From the cell containing the given text, extract its center point as (X, Y) coordinate. 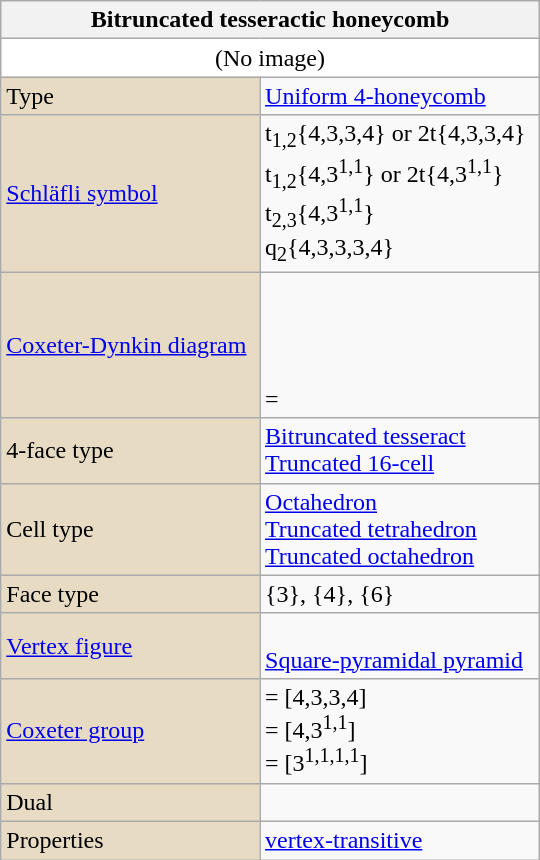
Face type (130, 594)
= [4,3,3,4] = [4,31,1] = [31,1,1,1] (400, 730)
Coxeter-Dynkin diagram (130, 345)
Schläfli symbol (130, 194)
Properties (130, 841)
(No image) (270, 58)
Type (130, 96)
4-face type (130, 450)
Square-pyramidal pyramid (400, 646)
{3}, {4}, {6} (400, 594)
t1,2{4,3,3,4} or 2t{4,3,3,4} t1,2{4,31,1} or 2t{4,31,1}t2,3{4,31,1}q2{4,3,3,3,4} (400, 194)
Dual (130, 802)
vertex-transitive (400, 841)
Uniform 4-honeycomb (400, 96)
Octahedron Truncated tetrahedron Truncated octahedron (400, 529)
Bitruncated tesseractic honeycomb (270, 20)
Cell type (130, 529)
Vertex figure (130, 646)
Bitruncated tesseract Truncated 16-cell (400, 450)
= (400, 345)
Coxeter group (130, 730)
